From the cell containing the given text, extract its center point as [X, Y] coordinate. 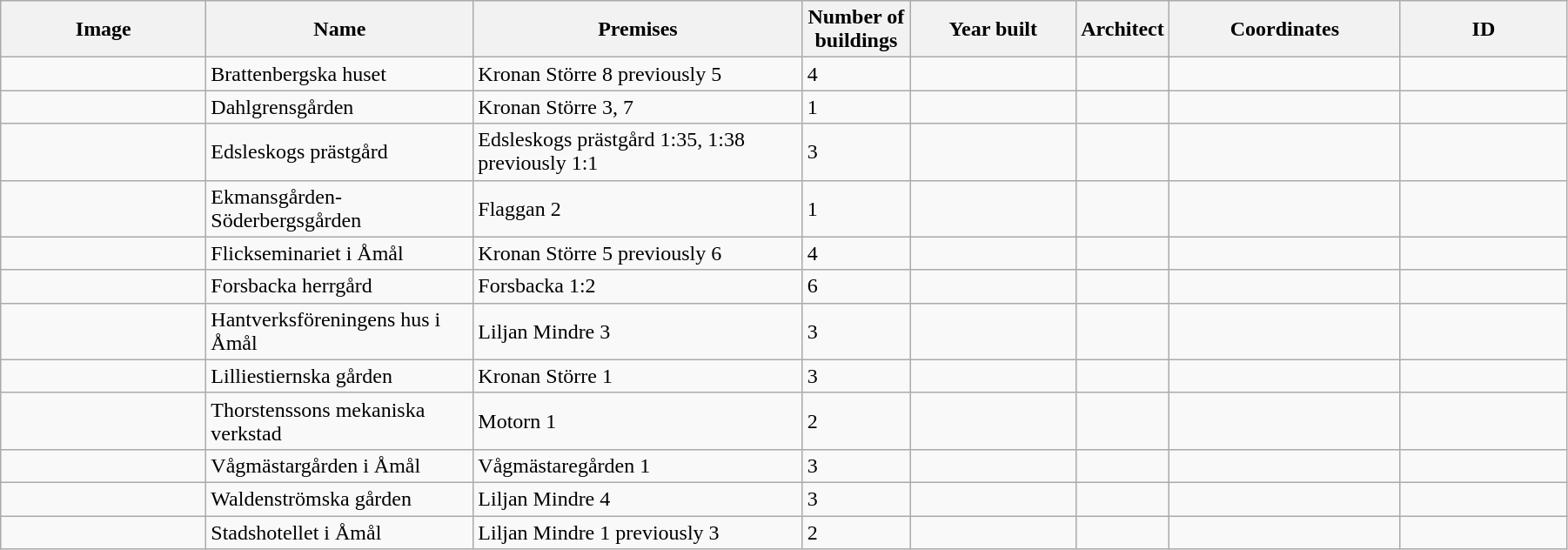
Number ofbuildings [856, 30]
Motorn 1 [638, 421]
Ekmansgården-Söderbergsgården [339, 209]
Forsbacka herrgård [339, 286]
Flickseminariet i Åmål [339, 253]
Hantverksföreningens hus i Åmål [339, 331]
Lilliestiernska gården [339, 376]
Stadshotellet i Åmål [339, 532]
Vågmästargården i Åmål [339, 466]
Flaggan 2 [638, 209]
Vågmästaregården 1 [638, 466]
Name [339, 30]
Waldenströmska gården [339, 499]
Kronan Större 5 previously 6 [638, 253]
Liljan Mindre 3 [638, 331]
Liljan Mindre 4 [638, 499]
6 [856, 286]
Coordinates [1284, 30]
Dahlgrensgården [339, 107]
Architect [1122, 30]
Kronan Större 3, 7 [638, 107]
Year built [994, 30]
Liljan Mindre 1 previously 3 [638, 532]
Edsleskogs prästgård 1:35, 1:38 previously 1:1 [638, 151]
Premises [638, 30]
Edsleskogs prästgård [339, 151]
ID [1483, 30]
Image [104, 30]
Brattenbergska huset [339, 74]
Thorstenssons mekaniska verkstad [339, 421]
Kronan Större 8 previously 5 [638, 74]
Forsbacka 1:2 [638, 286]
Kronan Större 1 [638, 376]
